Capture the cell that displays the provided text and extract its (x, y) central coordinate. 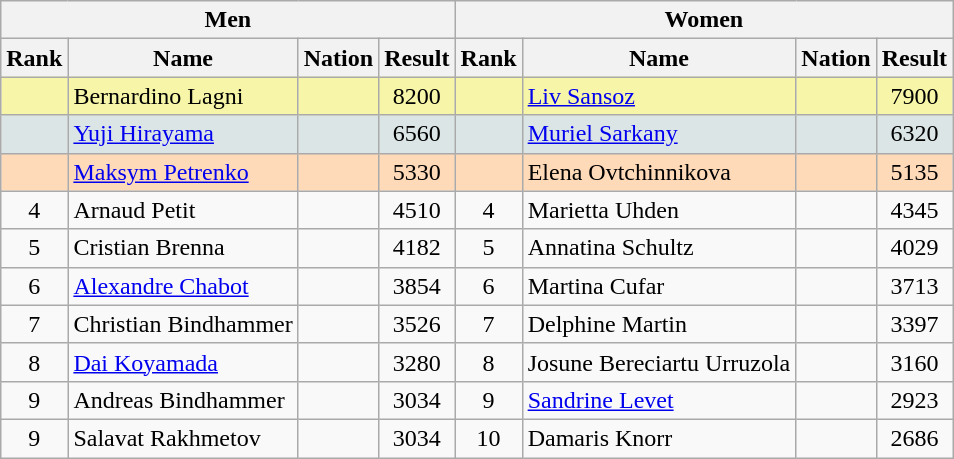
Andreas Bindhammer (183, 400)
Elena Ovtchinnikova (659, 172)
4182 (417, 248)
Delphine Martin (659, 324)
3526 (417, 324)
Christian Bindhammer (183, 324)
4029 (914, 248)
Martina Cufar (659, 286)
8200 (417, 96)
Annatina Schultz (659, 248)
Dai Koyamada (183, 362)
Men (228, 20)
Alexandre Chabot (183, 286)
10 (488, 438)
6320 (914, 134)
2923 (914, 400)
Maksym Petrenko (183, 172)
3397 (914, 324)
5330 (417, 172)
6560 (417, 134)
3854 (417, 286)
Salavat Rakhmetov (183, 438)
4510 (417, 210)
Muriel Sarkany (659, 134)
2686 (914, 438)
Marietta Uhden (659, 210)
3713 (914, 286)
Women (704, 20)
4345 (914, 210)
Josune Bereciartu Urruzola (659, 362)
Arnaud Petit (183, 210)
7900 (914, 96)
Damaris Knorr (659, 438)
Cristian Brenna (183, 248)
Liv Sansoz (659, 96)
Yuji Hirayama (183, 134)
Bernardino Lagni (183, 96)
3160 (914, 362)
Sandrine Levet (659, 400)
3280 (417, 362)
5135 (914, 172)
